Return [x, y] of the center of cell containing provided text 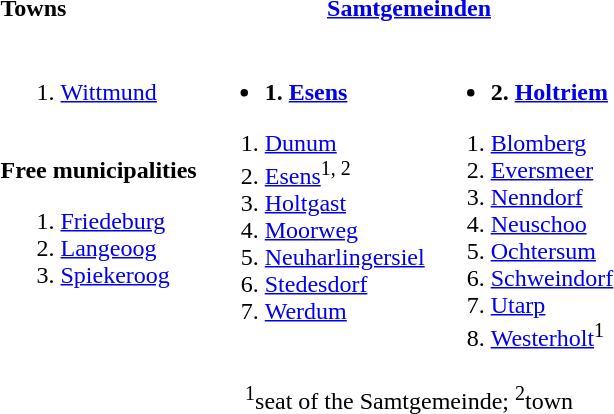
1. EsensDunumEsens1, 2HoltgastMoorwegNeuharlingersielStedesdorfWerdum [314, 202]
